Locate the cell with the specified text and output its (X, Y) center coordinate. 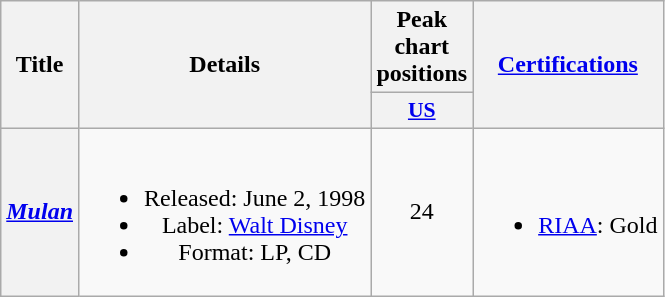
Title (40, 65)
Details (225, 65)
Certifications (568, 65)
Released: June 2, 1998Label: Walt DisneyFormat: LP, CD (225, 212)
US (422, 111)
Peak chart positions (422, 47)
RIAA: Gold (568, 212)
Mulan (40, 212)
24 (422, 212)
